Return the [x, y] coordinate for the center point of the cell that contains the specified text.  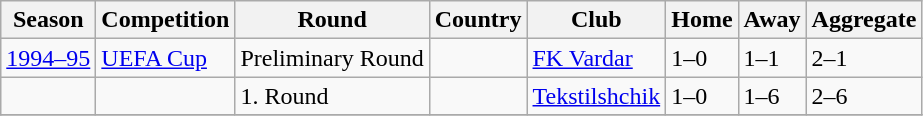
1–6 [772, 96]
Tekstilshchik [596, 96]
1994–95 [48, 58]
UEFA Cup [166, 58]
2–6 [864, 96]
1–1 [772, 58]
Aggregate [864, 20]
Club [596, 20]
Round [332, 20]
1. Round [332, 96]
Season [48, 20]
Preliminary Round [332, 58]
Away [772, 20]
Country [478, 20]
FK Vardar [596, 58]
Competition [166, 20]
Home [702, 20]
2–1 [864, 58]
